Locate the cell with the specified text and output its [x, y] center coordinate. 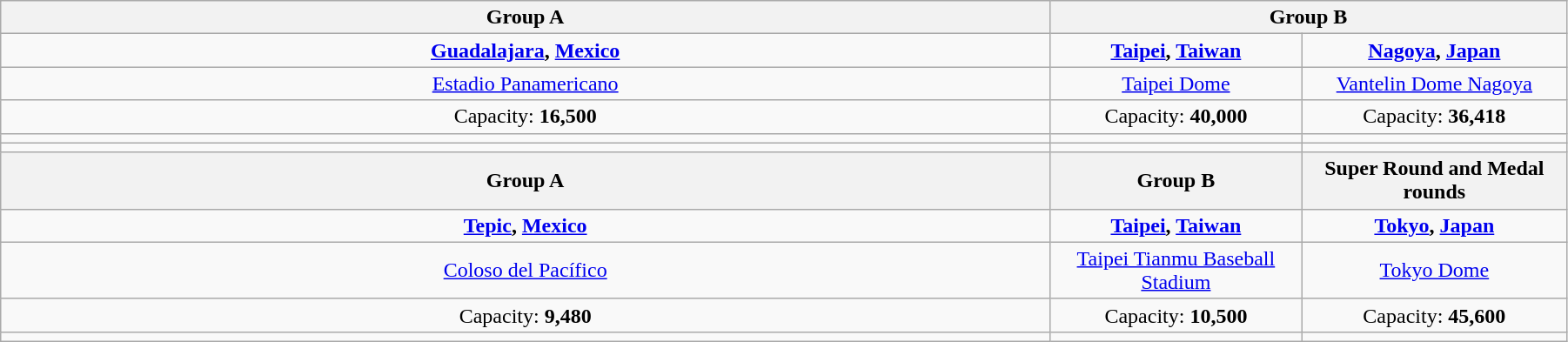
Tokyo Dome [1434, 270]
Tokyo, Japan [1434, 225]
Capacity: 40,000 [1176, 117]
Capacity: 36,418 [1434, 117]
Nagoya, Japan [1434, 50]
Capacity: 10,500 [1176, 315]
Taipei Dome [1176, 84]
Vantelin Dome Nagoya [1434, 84]
Coloso del Pacífico [526, 270]
Tepic, Mexico [526, 225]
Estadio Panamericano [526, 84]
Guadalajara, Mexico [526, 50]
Capacity: 9,480 [526, 315]
Taipei Tianmu Baseball Stadium [1176, 270]
Capacity: 45,600 [1434, 315]
Super Round and Medal rounds [1434, 181]
Capacity: 16,500 [526, 117]
